Detect which cell encompasses the target text, then output its [X, Y] center coordinate. 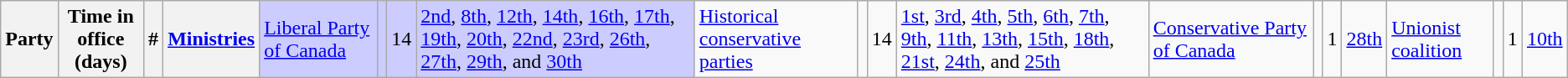
Ministries [211, 39]
Historical conservative parties [776, 39]
Party [29, 39]
Conservative Party of Canada [1231, 39]
2nd, 8th, 12th, 14th, 16th, 17th, 19th, 20th, 22nd, 23rd, 26th, 27th, 29th, and 30th [555, 39]
Liberal Party of Canada [318, 39]
# [154, 39]
28th [1364, 39]
1st, 3rd, 4th, 5th, 6th, 7th, 9th, 11th, 13th, 15th, 18th, 21st, 24th, and 25th [1022, 39]
10th [1545, 39]
Time in office(days) [101, 39]
Unionist coalition [1441, 39]
